Determine the (X, Y) coordinate at the center of the cell enclosing the given text.  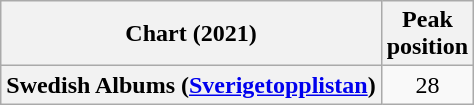
Swedish Albums (Sverigetopplistan) (191, 85)
28 (427, 85)
Chart (2021) (191, 34)
Peakposition (427, 34)
